Identify which cell holds the provided text, then report its [x, y] central coordinate. 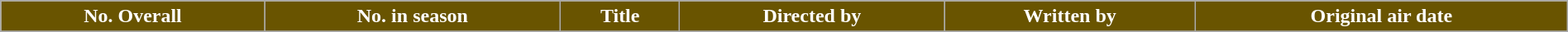
Written by [1070, 16]
Title [619, 16]
Directed by [812, 16]
No. in season [412, 16]
No. Overall [132, 16]
Original air date [1381, 16]
